Detect which cell encompasses the target text, then output its [X, Y] center coordinate. 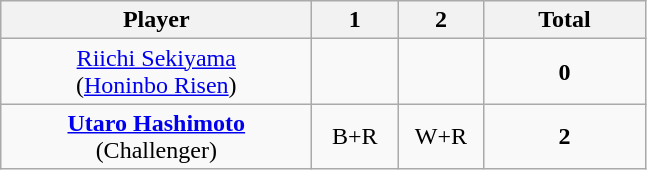
Total [564, 20]
0 [564, 72]
B+R [355, 136]
Riichi Sekiyama(Honinbo Risen) [156, 72]
W+R [441, 136]
Player [156, 20]
1 [355, 20]
Utaro Hashimoto(Challenger) [156, 136]
